Find where the given text appears and provide that cell's center as (X, Y) coordinate. 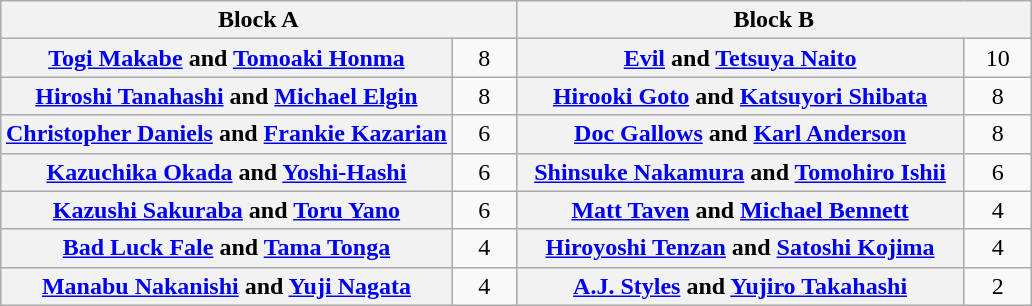
A.J. Styles and Yujiro Takahashi (740, 286)
Block A (258, 20)
Matt Taven and Michael Bennett (740, 210)
Hirooki Goto and Katsuyori Shibata (740, 96)
10 (998, 58)
Hiroyoshi Tenzan and Satoshi Kojima (740, 248)
Doc Gallows and Karl Anderson (740, 134)
Block B (774, 20)
Kazushi Sakuraba and Toru Yano (226, 210)
Christopher Daniels and Frankie Kazarian (226, 134)
Hiroshi Tanahashi and Michael Elgin (226, 96)
Shinsuke Nakamura and Tomohiro Ishii (740, 172)
Togi Makabe and Tomoaki Honma (226, 58)
Bad Luck Fale and Tama Tonga (226, 248)
Manabu Nakanishi and Yuji Nagata (226, 286)
Kazuchika Okada and Yoshi-Hashi (226, 172)
Evil and Tetsuya Naito (740, 58)
2 (998, 286)
